Search for the cell housing the specified text and yield its (x, y) center coordinate. 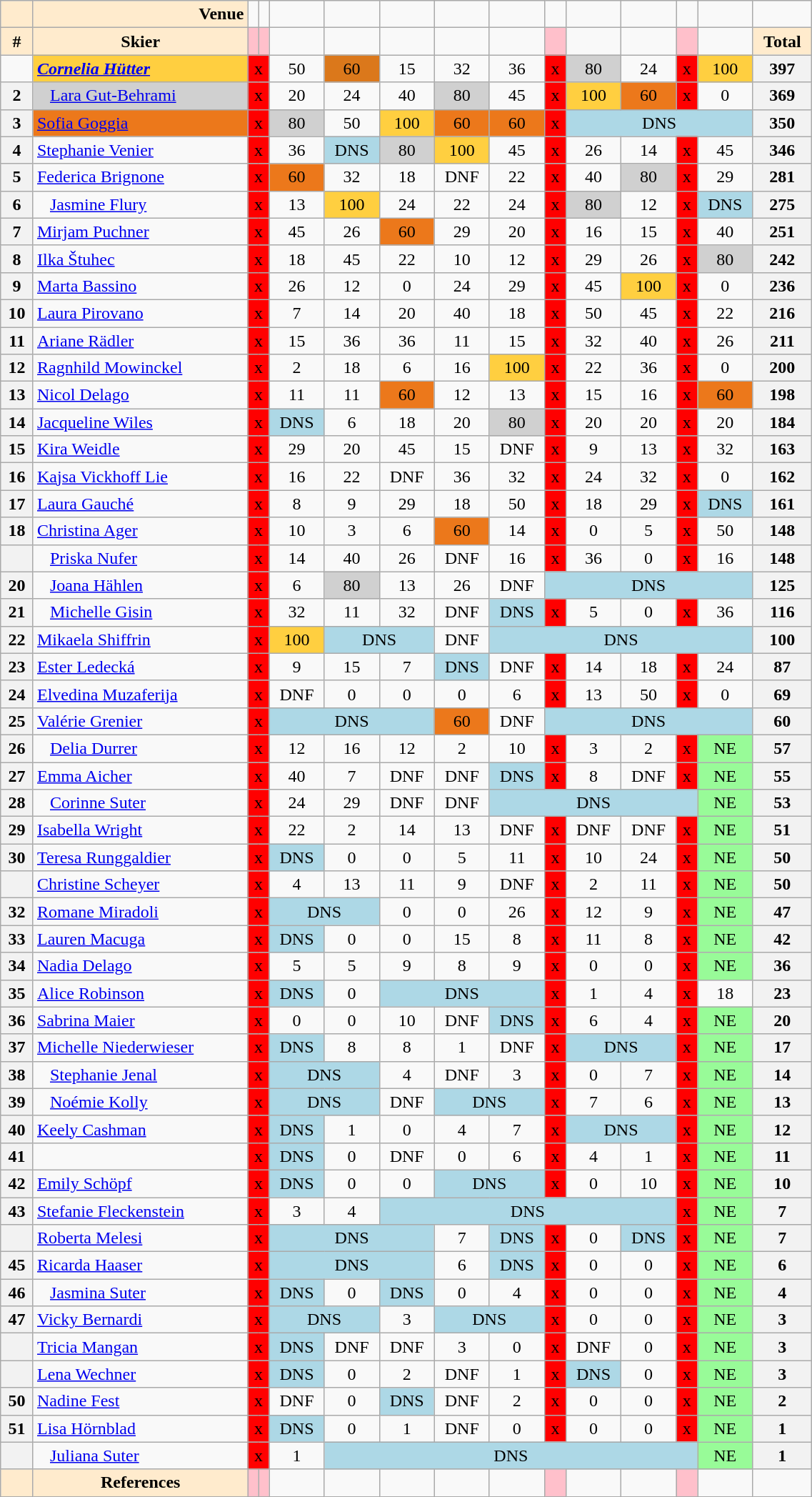
211 (783, 341)
35 (17, 993)
162 (783, 477)
Keely Cashman (140, 1129)
Valérie Grenier (140, 721)
Lara Gut-Behrami (140, 96)
Stephanie Venier (140, 150)
Venue (140, 14)
184 (783, 422)
Jasmina Suter (140, 1293)
References (140, 1483)
Christina Ager (140, 531)
Ricarda Haaser (140, 1265)
Michelle Niederwieser (140, 1048)
46 (17, 1293)
163 (783, 449)
41 (17, 1156)
Corinne Suter (140, 803)
Federica Brignone (140, 177)
Cornelia Hütter (140, 69)
Lena Wechner (140, 1374)
Total (783, 41)
33 (17, 939)
# (17, 41)
200 (783, 368)
Mirjam Puchner (140, 232)
28 (17, 803)
43 (17, 1211)
Michelle Gisin (140, 612)
Marta Bassino (140, 286)
Juliana Suter (140, 1456)
Laura Gauché (140, 504)
236 (783, 286)
Alice Robinson (140, 993)
Christine Scheyer (140, 885)
Roberta Melesi (140, 1238)
Ester Ledecká (140, 667)
21 (17, 612)
Delia Durrer (140, 748)
397 (783, 69)
281 (783, 177)
30 (17, 857)
116 (783, 612)
369 (783, 96)
53 (783, 803)
Skier (140, 41)
69 (783, 694)
Emily Schöpf (140, 1183)
39 (17, 1102)
275 (783, 204)
Elvedina Muzaferija (140, 694)
87 (783, 667)
Kajsa Vickhoff Lie (140, 477)
Ariane Rädler (140, 341)
125 (783, 585)
Sofia Goggia (140, 123)
34 (17, 966)
Tricia Mangan (140, 1347)
251 (783, 232)
Mikaela Shiffrin (140, 640)
Jasmine Flury (140, 204)
25 (17, 721)
37 (17, 1048)
Lauren Macuga (140, 939)
Priska Nufer (140, 558)
Noémie Kolly (140, 1102)
27 (17, 775)
Stefanie Fleckenstein (140, 1211)
Laura Pirovano (140, 313)
346 (783, 150)
Ilka Štuhec (140, 259)
Sabrina Maier (140, 1020)
38 (17, 1075)
Vicky Bernardi (140, 1320)
198 (783, 395)
Ragnhild Mowinckel (140, 368)
Romane Miradoli (140, 912)
350 (783, 123)
Joana Hählen (140, 585)
Nicol Delago (140, 395)
161 (783, 504)
Stephanie Jenal (140, 1075)
216 (783, 313)
55 (783, 775)
242 (783, 259)
Teresa Runggaldier (140, 857)
Lisa Hörnblad (140, 1428)
Kira Weidle (140, 449)
Jacqueline Wiles (140, 422)
Isabella Wright (140, 830)
Emma Aicher (140, 775)
Nadia Delago (140, 966)
Nadine Fest (140, 1401)
57 (783, 748)
